Locate the cell with the specified text and output its [x, y] center coordinate. 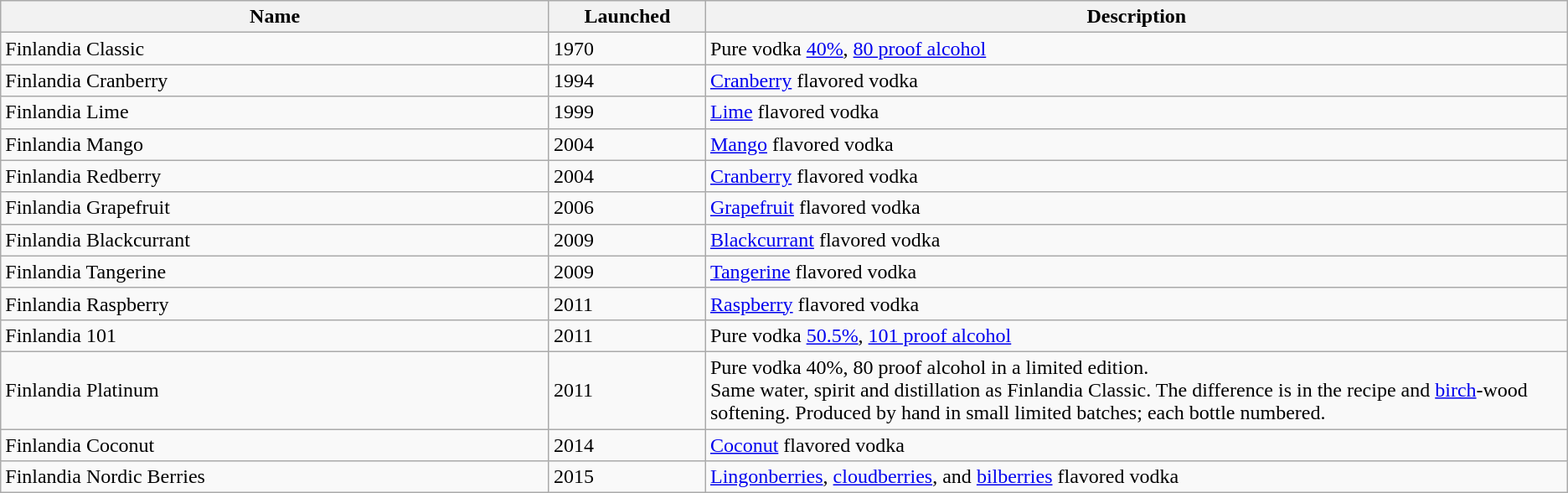
1994 [627, 80]
1970 [627, 49]
Pure vodka 40%, 80 proof alcohol [1136, 49]
Name [275, 17]
Lime flavored vodka [1136, 112]
2006 [627, 208]
Finlandia Classic [275, 49]
Pure vodka 50.5%, 101 proof alcohol [1136, 335]
Finlandia 101 [275, 335]
Tangerine flavored vodka [1136, 272]
2015 [627, 477]
Finlandia Tangerine [275, 272]
2014 [627, 445]
Finlandia Cranberry [275, 80]
Finlandia Raspberry [275, 304]
Coconut flavored vodka [1136, 445]
1999 [627, 112]
Finlandia Lime [275, 112]
Finlandia Mango [275, 144]
Grapefruit flavored vodka [1136, 208]
Lingonberries, cloudberries, and bilberries flavored vodka [1136, 477]
Finlandia Blackcurrant [275, 240]
Raspberry flavored vodka [1136, 304]
Mango flavored vodka [1136, 144]
Finlandia Nordic Berries [275, 477]
Finlandia Coconut [275, 445]
Finlandia Grapefruit [275, 208]
Description [1136, 17]
Finlandia Redberry [275, 176]
Finlandia Platinum [275, 390]
Launched [627, 17]
Blackcurrant flavored vodka [1136, 240]
